For the text-containing cell, return its midpoint in [X, Y] coordinate format. 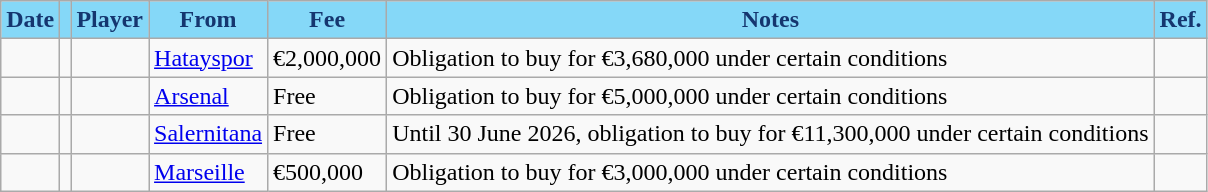
Obligation to buy for €3,000,000 under certain conditions [770, 172]
From [208, 20]
Until 30 June 2026, obligation to buy for €11,300,000 under certain conditions [770, 134]
Fee [328, 20]
Obligation to buy for €5,000,000 under certain conditions [770, 96]
Marseille [208, 172]
Obligation to buy for €3,680,000 under certain conditions [770, 58]
€2,000,000 [328, 58]
Ref. [1180, 20]
Arsenal [208, 96]
€500,000 [328, 172]
Salernitana [208, 134]
Date [30, 20]
Hatayspor [208, 58]
Notes [770, 20]
Player [110, 20]
